Identify which cell holds the provided text, then report its (x, y) central coordinate. 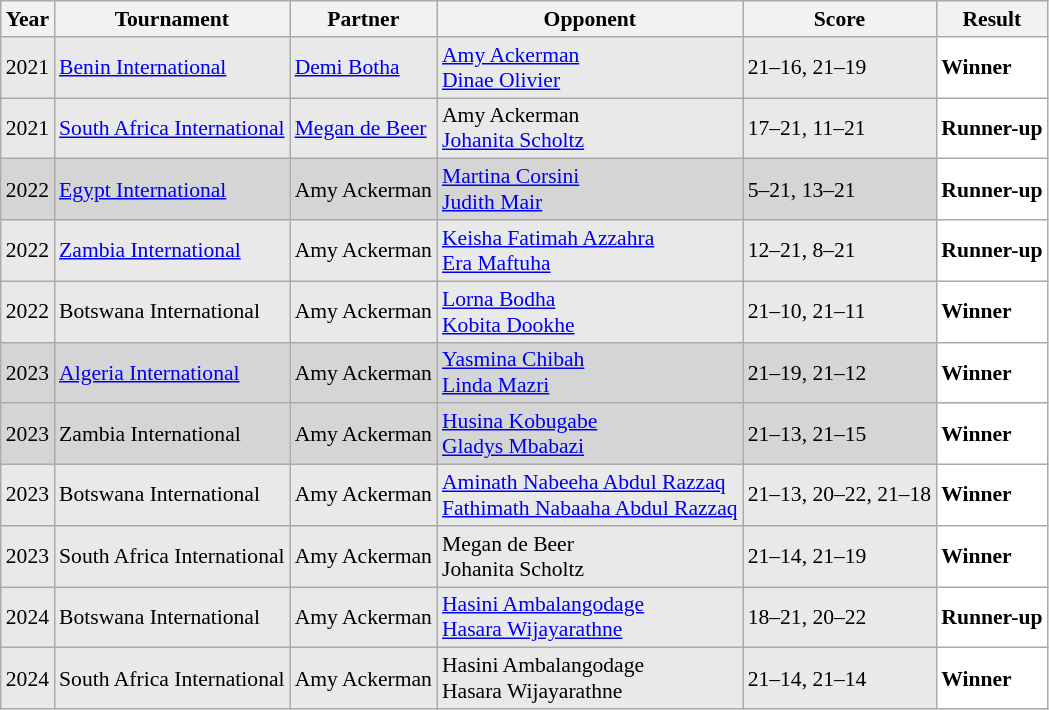
Demi Botha (364, 68)
Martina Corsini Judith Mair (590, 190)
Egypt International (172, 190)
Opponent (590, 19)
21–10, 21–11 (840, 312)
Partner (364, 19)
Year (28, 19)
21–14, 21–14 (840, 678)
Benin International (172, 68)
Keisha Fatimah Azzahra Era Maftuha (590, 250)
Amy Ackerman Dinae Olivier (590, 68)
21–14, 21–19 (840, 556)
Yasmina Chibah Linda Mazri (590, 372)
Algeria International (172, 372)
Lorna Bodha Kobita Dookhe (590, 312)
21–16, 21–19 (840, 68)
18–21, 20–22 (840, 618)
Score (840, 19)
21–13, 20–22, 21–18 (840, 496)
Aminath Nabeeha Abdul Razzaq Fathimath Nabaaha Abdul Razzaq (590, 496)
17–21, 11–21 (840, 128)
Megan de Beer (364, 128)
Husina Kobugabe Gladys Mbabazi (590, 434)
21–19, 21–12 (840, 372)
Result (992, 19)
Tournament (172, 19)
21–13, 21–15 (840, 434)
Amy Ackerman Johanita Scholtz (590, 128)
12–21, 8–21 (840, 250)
5–21, 13–21 (840, 190)
Megan de Beer Johanita Scholtz (590, 556)
